Return (x, y) of the center of cell containing provided text 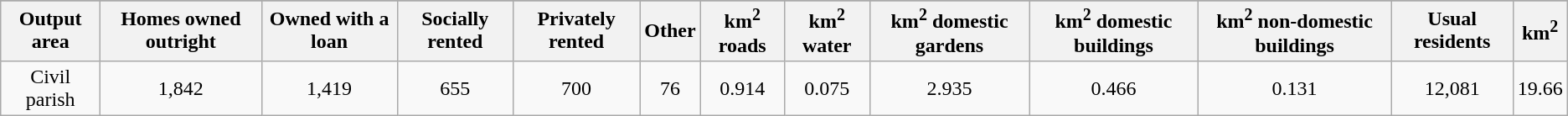
Owned with a loan (329, 31)
655 (455, 87)
Privately rented (576, 31)
Output area (50, 31)
1,419 (329, 87)
0.075 (827, 87)
km2 domestic gardens (950, 31)
19.66 (1540, 87)
0.131 (1295, 87)
Homes owned outright (181, 31)
12,081 (1452, 87)
700 (576, 87)
0.466 (1114, 87)
km2 domestic buildings (1114, 31)
Other (670, 31)
2.935 (950, 87)
km2 non-domestic buildings (1295, 31)
Civil parish (50, 87)
Usual residents (1452, 31)
1,842 (181, 87)
0.914 (742, 87)
km2 (1540, 31)
km2 roads (742, 31)
km2 water (827, 31)
Socially rented (455, 31)
76 (670, 87)
